Output the (x, y) coordinate of the center of the cell containing the given text.  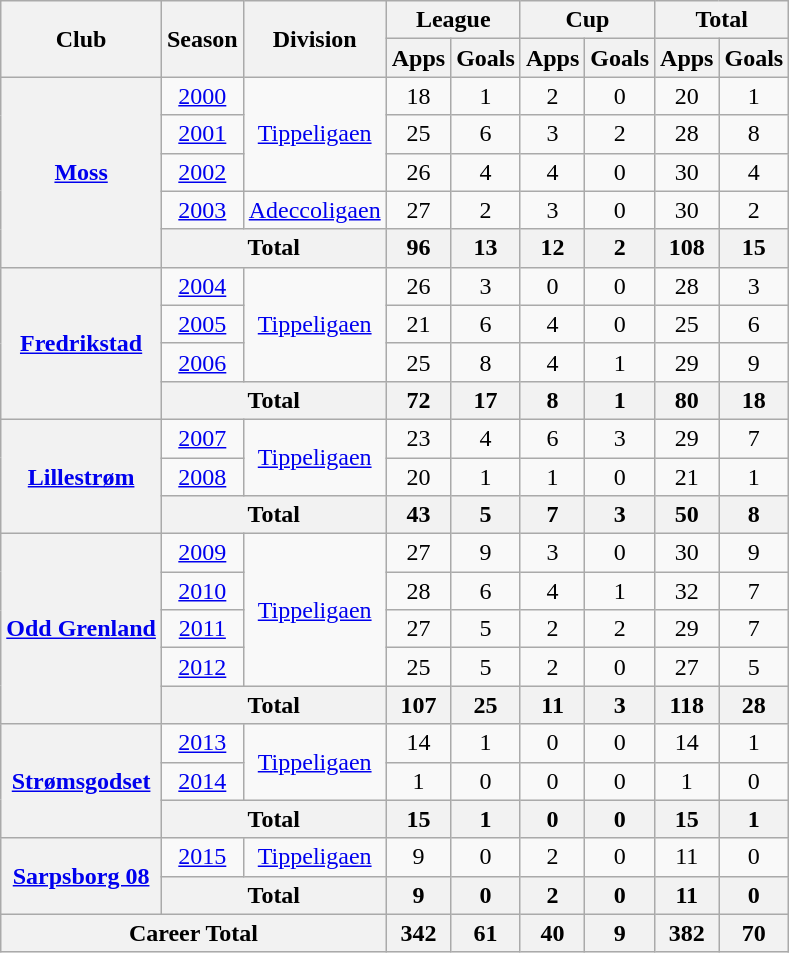
2015 (202, 857)
Division (314, 39)
2003 (202, 210)
108 (687, 248)
2013 (202, 743)
118 (687, 705)
32 (687, 591)
2001 (202, 134)
Odd Grenland (82, 629)
50 (687, 515)
Moss (82, 172)
2012 (202, 667)
2011 (202, 629)
League (453, 20)
70 (754, 933)
2000 (202, 96)
80 (687, 400)
2008 (202, 477)
Fredrikstad (82, 343)
72 (418, 400)
2007 (202, 438)
96 (418, 248)
23 (418, 438)
2014 (202, 781)
40 (552, 933)
Career Total (194, 933)
2005 (202, 324)
17 (486, 400)
2006 (202, 362)
2010 (202, 591)
107 (418, 705)
Season (202, 39)
43 (418, 515)
2002 (202, 172)
2009 (202, 553)
13 (486, 248)
61 (486, 933)
342 (418, 933)
Sarpsborg 08 (82, 876)
Adeccoligaen (314, 210)
Strømsgodset (82, 781)
Lillestrøm (82, 476)
2004 (202, 286)
Cup (587, 20)
12 (552, 248)
Club (82, 39)
382 (687, 933)
